Detect which cell encompasses the target text, then output its (x, y) center coordinate. 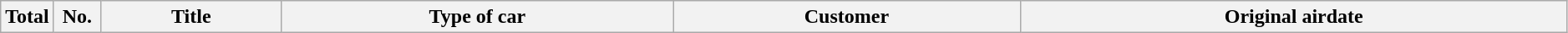
No. (77, 17)
Title (190, 17)
Total (28, 17)
Type of car (477, 17)
Original airdate (1293, 17)
Customer (847, 17)
